For the text-containing cell, return its midpoint in (x, y) coordinate format. 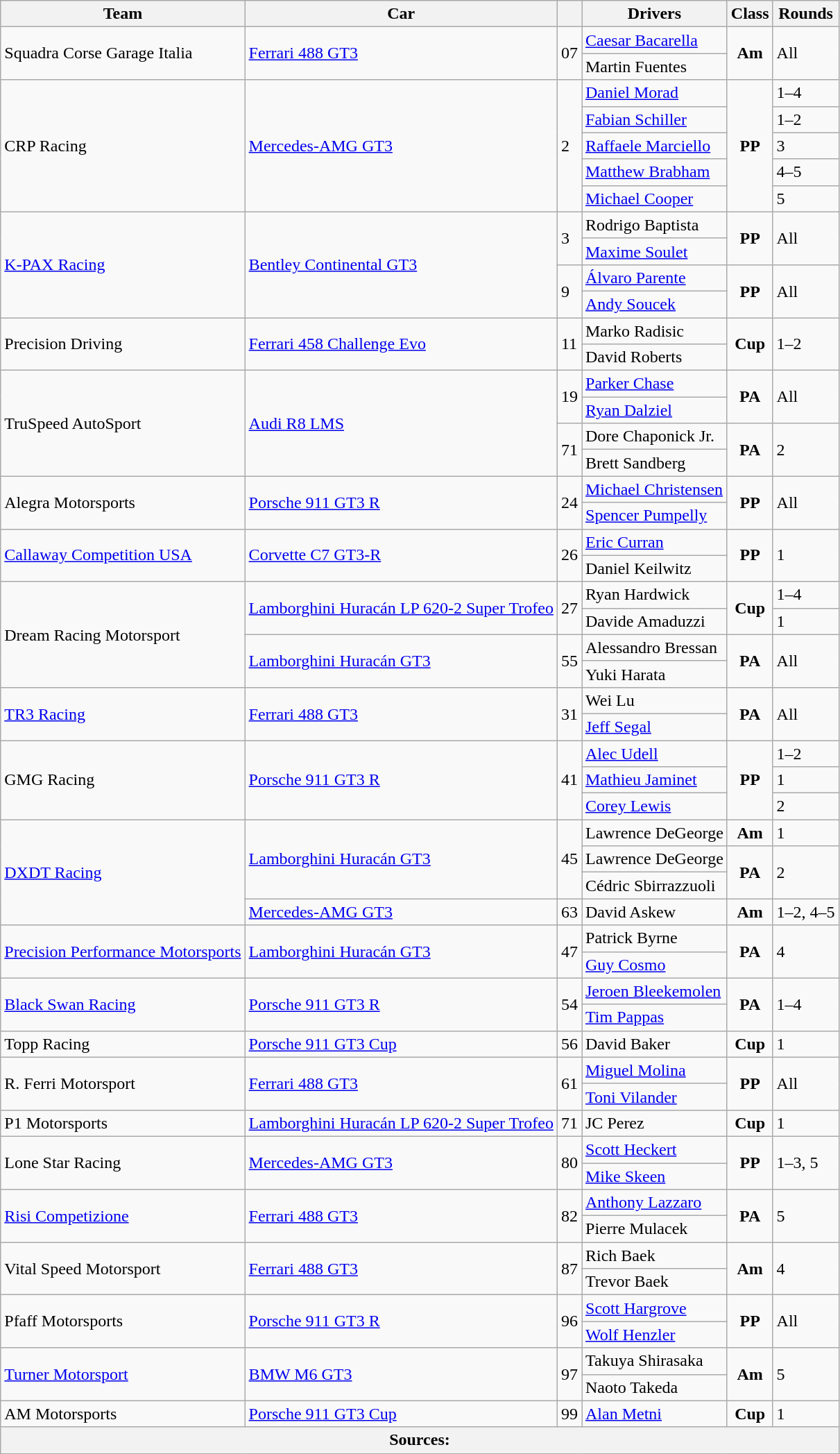
Guy Cosmo (654, 965)
Squadra Corse Garage Italia (123, 53)
R. Ferri Motorsport (123, 1083)
Michael Cooper (654, 198)
David Baker (654, 1044)
P1 Motorsports (123, 1123)
Alessandro Bressan (654, 648)
Davide Amaduzzi (654, 621)
Daniel Keilwitz (654, 568)
45 (569, 859)
Drivers (654, 14)
Alec Udell (654, 753)
9 (569, 291)
63 (569, 912)
Corey Lewis (654, 806)
Daniel Morad (654, 93)
Sources: (420, 1440)
Wei Lu (654, 700)
Car (401, 14)
97 (569, 1374)
Rounds (806, 14)
61 (569, 1083)
Jeff Segal (654, 727)
Miguel Molina (654, 1070)
Maxime Soulet (654, 251)
Scott Heckert (654, 1149)
Raffaele Marciello (654, 146)
87 (569, 1269)
Corvette C7 GT3-R (401, 555)
CRP Racing (123, 146)
Andy Soucek (654, 304)
David Askew (654, 912)
DXDT Racing (123, 872)
96 (569, 1321)
K-PAX Racing (123, 264)
Alan Metni (654, 1414)
Black Swan Racing (123, 1004)
Pfaff Motorsports (123, 1321)
Audi R8 LMS (401, 423)
47 (569, 952)
Toni Vilander (654, 1097)
56 (569, 1044)
07 (569, 53)
Pierre Mulacek (654, 1229)
AM Motorsports (123, 1414)
54 (569, 1004)
Matthew Brabham (654, 172)
TruSpeed AutoSport (123, 423)
Precision Driving (123, 344)
Rodrigo Baptista (654, 225)
Mike Skeen (654, 1176)
Tim Pappas (654, 1017)
Vital Speed Motorsport (123, 1269)
BMW M6 GT3 (401, 1374)
82 (569, 1216)
Álvaro Parente (654, 278)
TR3 Racing (123, 713)
Turner Motorsport (123, 1374)
Brett Sandberg (654, 463)
41 (569, 779)
Lone Star Racing (123, 1163)
Ryan Dalziel (654, 410)
Dream Racing Motorsport (123, 634)
11 (569, 344)
Marko Radisic (654, 331)
Takuya Shirasaka (654, 1361)
Parker Chase (654, 384)
Rich Baek (654, 1256)
4–5 (806, 172)
Ryan Hardwick (654, 595)
Jeroen Bleekemolen (654, 991)
24 (569, 502)
Michael Christensen (654, 489)
Class (750, 14)
Callaway Competition USA (123, 555)
Bentley Continental GT3 (401, 264)
Dore Chaponick Jr. (654, 437)
Martin Fuentes (654, 67)
99 (569, 1414)
1–3, 5 (806, 1163)
Topp Racing (123, 1044)
Fabian Schiller (654, 119)
19 (569, 397)
Precision Performance Motorsports (123, 952)
Wolf Henzler (654, 1335)
31 (569, 713)
27 (569, 608)
GMG Racing (123, 779)
Naoto Takeda (654, 1387)
Alegra Motorsports (123, 502)
Ferrari 458 Challenge Evo (401, 344)
JC Perez (654, 1123)
Team (123, 14)
Spencer Pumpelly (654, 516)
Cédric Sbirrazzuoli (654, 886)
1–2, 4–5 (806, 912)
26 (569, 555)
Risi Competizione (123, 1216)
Mathieu Jaminet (654, 780)
David Roberts (654, 357)
Yuki Harata (654, 674)
Scott Hargrove (654, 1308)
80 (569, 1163)
Anthony Lazzaro (654, 1203)
55 (569, 661)
Patrick Byrne (654, 938)
Eric Curran (654, 542)
Caesar Bacarella (654, 40)
Trevor Baek (654, 1282)
